Return the [x, y] coordinate for the center point of the cell that contains the specified text.  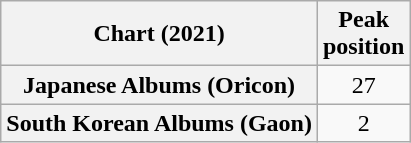
Peakposition [363, 34]
2 [363, 123]
Chart (2021) [160, 34]
Japanese Albums (Oricon) [160, 85]
South Korean Albums (Gaon) [160, 123]
27 [363, 85]
